Output the [X, Y] coordinate of the center of the cell containing the given text.  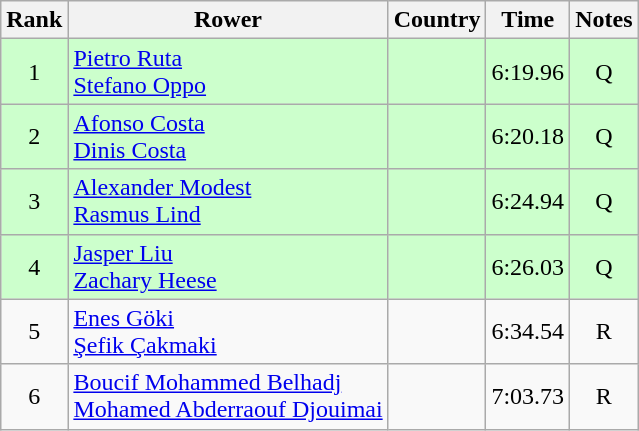
2 [34, 136]
Time [528, 20]
Pietro RutaStefano Oppo [228, 72]
Rower [228, 20]
Enes GökiŞefik Çakmaki [228, 332]
Jasper LiuZachary Heese [228, 266]
Boucif Mohammed BelhadjMohamed Abderraouf Djouimai [228, 396]
3 [34, 202]
1 [34, 72]
Rank [34, 20]
Notes [604, 20]
7:03.73 [528, 396]
6:20.18 [528, 136]
6 [34, 396]
Alexander ModestRasmus Lind [228, 202]
4 [34, 266]
6:34.54 [528, 332]
Country [437, 20]
6:19.96 [528, 72]
Afonso CostaDinis Costa [228, 136]
6:24.94 [528, 202]
5 [34, 332]
6:26.03 [528, 266]
